Extract the (x, y) coordinate from the center of the cell holding the provided text.  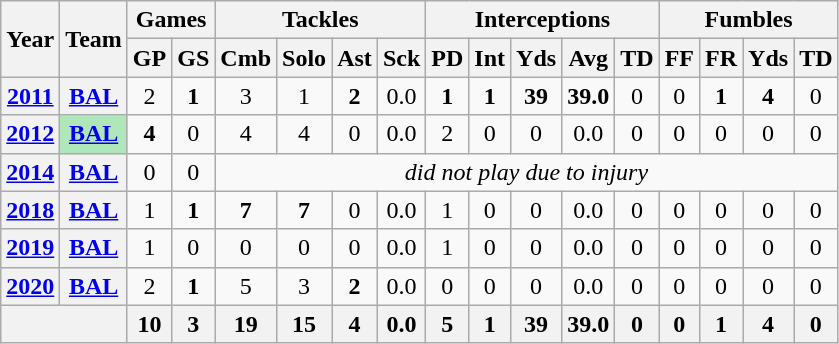
2019 (30, 248)
GP (149, 58)
2011 (30, 96)
Solo (304, 58)
15 (304, 324)
did not play due to injury (526, 172)
Ast (355, 58)
Team (94, 39)
Avg (588, 58)
19 (246, 324)
2020 (30, 286)
Interceptions (542, 20)
GS (194, 58)
Year (30, 39)
PD (448, 58)
2014 (30, 172)
FF (679, 58)
10 (149, 324)
Games (170, 20)
Int (490, 58)
2018 (30, 210)
Fumbles (748, 20)
2012 (30, 134)
FR (722, 58)
Sck (401, 58)
Tackles (320, 20)
Cmb (246, 58)
